Output the [X, Y] coordinate of the center of the cell containing the given text.  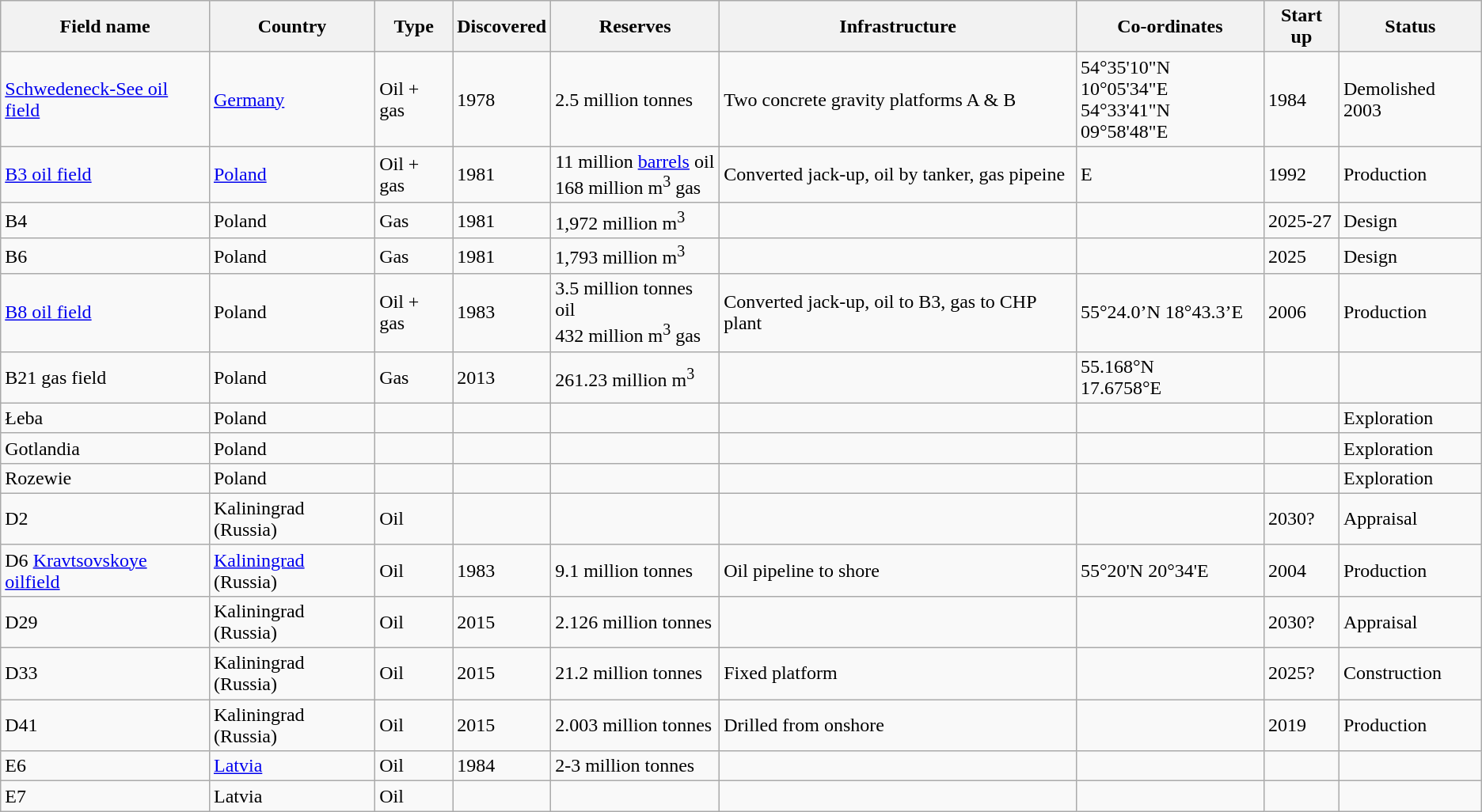
Field name [105, 27]
Germany [291, 100]
Type [414, 27]
54°35'10"N 10°05'34"E54°33'41"N 09°58'48"E [1170, 100]
E7 [105, 796]
D2 [105, 519]
Status [1410, 27]
Rozewie [105, 478]
Discovered [502, 27]
2.126 million tonnes [635, 622]
Demolished 2003 [1410, 100]
55.168°N17.6758°E [1170, 377]
21.2 million tonnes [635, 674]
261.23 million m3 [635, 377]
B4 [105, 220]
Gotlandia [105, 448]
Schwedeneck-See oil field [105, 100]
2025 [1301, 256]
D41 [105, 725]
2.003 million tonnes [635, 725]
B3 oil field [105, 175]
9.1 million tonnes [635, 570]
2013 [502, 377]
1978 [502, 100]
55°20'N 20°34'E [1170, 570]
Reserves [635, 27]
2006 [1301, 313]
Construction [1410, 674]
2.5 million tonnes [635, 100]
D6 Kravtsovskoye oilfield [105, 570]
Co-ordinates [1170, 27]
B21 gas field [105, 377]
Converted jack-up, oil to B3, gas to CHP plant [898, 313]
2-3 million tonnes [635, 766]
2019 [1301, 725]
Łeba [105, 418]
2025-27 [1301, 220]
D33 [105, 674]
1992 [1301, 175]
D29 [105, 622]
1,793 million m3 [635, 256]
Oil pipeline to shore [898, 570]
Drilled from onshore [898, 725]
11 million barrels oil168 million m3 gas [635, 175]
Infrastructure [898, 27]
3.5 million tonnes oil432 million m3 gas [635, 313]
B8 oil field [105, 313]
E [1170, 175]
2025? [1301, 674]
2004 [1301, 570]
Start up [1301, 27]
B6 [105, 256]
E6 [105, 766]
Converted jack-up, oil by tanker, gas pipeine [898, 175]
Country [291, 27]
Fixed platform [898, 674]
1,972 million m3 [635, 220]
55°24.0’N 18°43.3’E [1170, 313]
Two concrete gravity platforms A & B [898, 100]
